Detect which cell encompasses the target text, then output its [x, y] center coordinate. 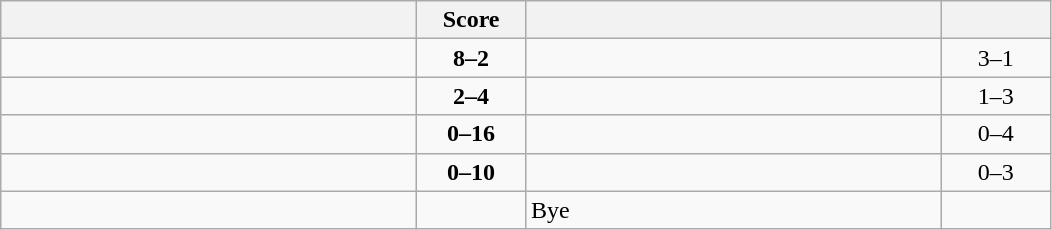
Bye [733, 210]
8–2 [472, 58]
0–4 [996, 134]
Score [472, 20]
3–1 [996, 58]
0–10 [472, 172]
0–3 [996, 172]
2–4 [472, 96]
0–16 [472, 134]
1–3 [996, 96]
